Pinpoint the cell where the given text exists, returning its (x, y) midpoint coordinate. 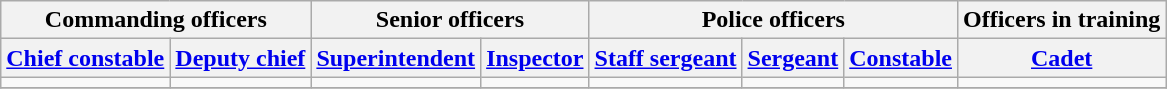
Sergeant (793, 58)
Inspector (535, 58)
Deputy chief (240, 58)
Cadet (1061, 58)
Staff sergeant (666, 58)
Commanding officers (156, 20)
Chief constable (86, 58)
Officers in training (1061, 20)
Superintendent (396, 58)
Senior officers (450, 20)
Police officers (773, 20)
Constable (901, 58)
